Provide the (x, y) coordinate of the cell's center where the given text is located.  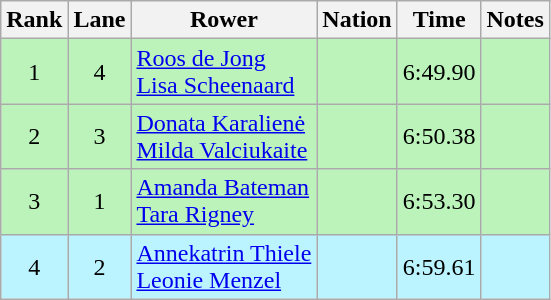
Notes (515, 20)
Donata KaralienėMilda Valciukaite (224, 136)
Time (439, 20)
Lane (100, 20)
6:59.61 (439, 266)
6:50.38 (439, 136)
6:53.30 (439, 202)
Annekatrin ThieleLeonie Menzel (224, 266)
Rank (34, 20)
Rower (224, 20)
Nation (357, 20)
Amanda BatemanTara Rigney (224, 202)
6:49.90 (439, 72)
Roos de JongLisa Scheenaard (224, 72)
